Detect which cell encompasses the target text, then output its [X, Y] center coordinate. 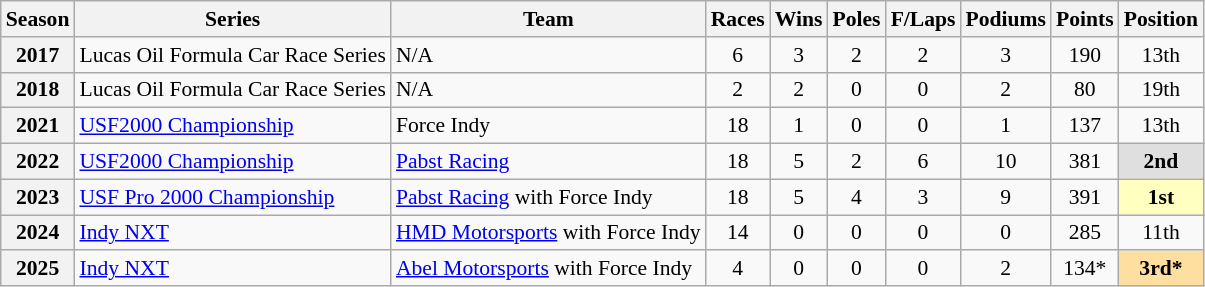
285 [1085, 233]
2017 [38, 55]
F/Laps [924, 19]
3rd* [1161, 269]
Podiums [1006, 19]
Force Indy [548, 126]
Abel Motorsports with Force Indy [548, 269]
Pabst Racing with Force Indy [548, 197]
2023 [38, 197]
10 [1006, 162]
134* [1085, 269]
80 [1085, 90]
USF Pro 2000 Championship [232, 197]
2nd [1161, 162]
Pabst Racing [548, 162]
137 [1085, 126]
19th [1161, 90]
HMD Motorsports with Force Indy [548, 233]
190 [1085, 55]
2018 [38, 90]
Series [232, 19]
14 [738, 233]
Position [1161, 19]
Points [1085, 19]
2022 [38, 162]
9 [1006, 197]
11th [1161, 233]
391 [1085, 197]
2024 [38, 233]
Wins [799, 19]
Season [38, 19]
Races [738, 19]
Poles [856, 19]
381 [1085, 162]
2025 [38, 269]
2021 [38, 126]
1st [1161, 197]
Team [548, 19]
